For the text-containing cell, return its midpoint in [X, Y] coordinate format. 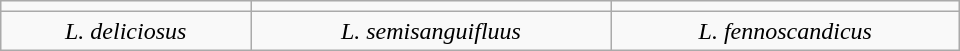
L. deliciosus [126, 31]
L. fennoscandicus [785, 31]
L. semisanguifluus [432, 31]
